Output the (X, Y) coordinate of the center of the cell containing the given text.  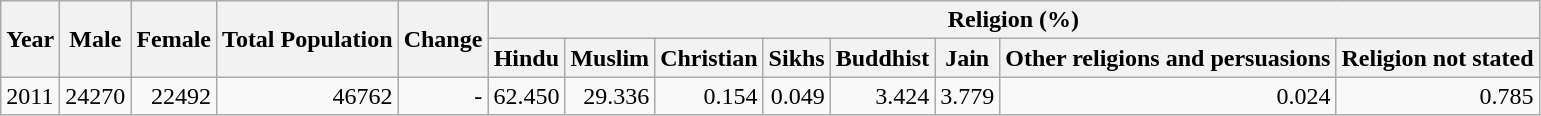
0.024 (1168, 96)
0.154 (709, 96)
Year (30, 39)
3.424 (882, 96)
Jain (968, 58)
Christian (709, 58)
29.336 (610, 96)
Change (443, 39)
24270 (96, 96)
Female (174, 39)
2011 (30, 96)
Other religions and persuasions (1168, 58)
3.779 (968, 96)
Hindu (526, 58)
Religion (%) (1014, 20)
Buddhist (882, 58)
62.450 (526, 96)
Male (96, 39)
Muslim (610, 58)
0.785 (1438, 96)
Sikhs (796, 58)
22492 (174, 96)
0.049 (796, 96)
Religion not stated (1438, 58)
Total Population (308, 39)
- (443, 96)
46762 (308, 96)
